From the cell containing the given text, extract its center point as (x, y) coordinate. 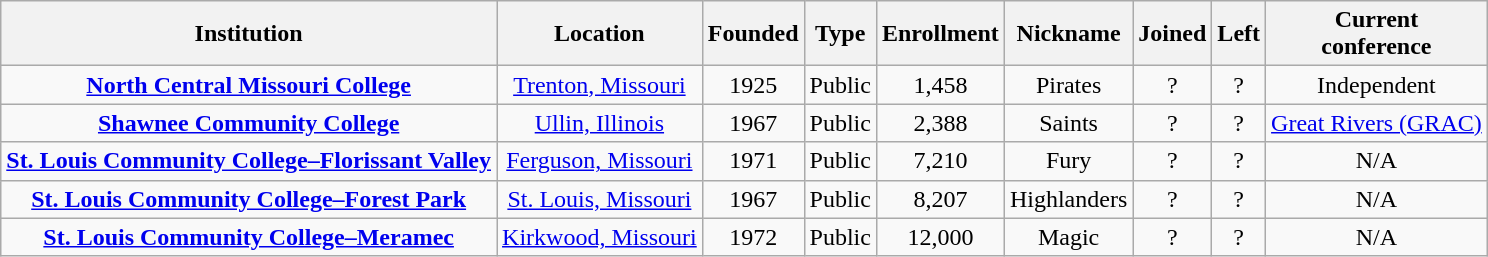
Pirates (1068, 85)
St. Louis Community College–Florissant Valley (249, 161)
St. Louis Community College–Forest Park (249, 199)
1,458 (940, 85)
2,388 (940, 123)
1972 (753, 237)
Ullin, Illinois (600, 123)
Magic (1068, 237)
12,000 (940, 237)
North Central Missouri College (249, 85)
Founded (753, 34)
Institution (249, 34)
Kirkwood, Missouri (600, 237)
Great Rivers (GRAC) (1377, 123)
1971 (753, 161)
Trenton, Missouri (600, 85)
Location (600, 34)
St. Louis, Missouri (600, 199)
St. Louis Community College–Meramec (249, 237)
7,210 (940, 161)
Ferguson, Missouri (600, 161)
Independent (1377, 85)
8,207 (940, 199)
Shawnee Community College (249, 123)
Highlanders (1068, 199)
Joined (1172, 34)
Currentconference (1377, 34)
1925 (753, 85)
Nickname (1068, 34)
Type (840, 34)
Fury (1068, 161)
Enrollment (940, 34)
Left (1239, 34)
Saints (1068, 123)
